Return [x, y] of the center of cell containing provided text 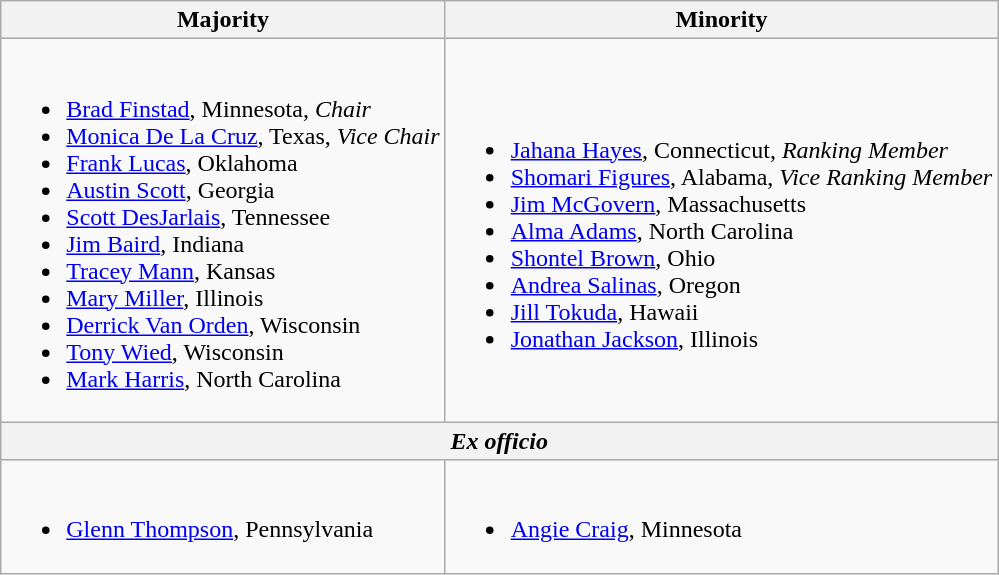
Glenn Thompson, Pennsylvania [223, 516]
Angie Craig, Minnesota [722, 516]
Minority [722, 20]
Majority [223, 20]
Ex officio [500, 441]
